Output the [X, Y] coordinate of the center of the cell containing the given text.  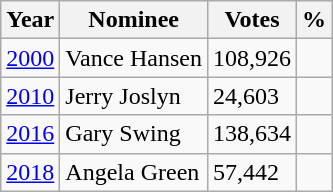
24,603 [252, 96]
Angela Green [134, 172]
108,926 [252, 58]
Vance Hansen [134, 58]
2010 [30, 96]
2000 [30, 58]
57,442 [252, 172]
2018 [30, 172]
Nominee [134, 20]
2016 [30, 134]
Jerry Joslyn [134, 96]
% [314, 20]
Gary Swing [134, 134]
Votes [252, 20]
138,634 [252, 134]
Year [30, 20]
